Search for the cell housing the specified text and yield its (X, Y) center coordinate. 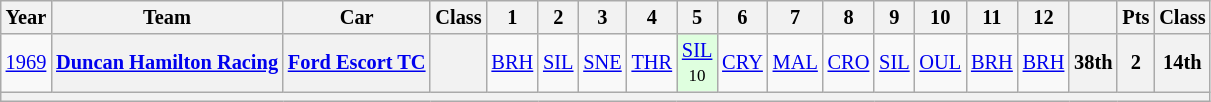
11 (992, 17)
MAL (796, 63)
3 (602, 17)
8 (849, 17)
THR (652, 63)
38th (1093, 63)
5 (697, 17)
Ford Escort TC (356, 63)
OUL (941, 63)
10 (941, 17)
SNE (602, 63)
Pts (1136, 17)
Team (167, 17)
Year (26, 17)
4 (652, 17)
1969 (26, 63)
14th (1182, 63)
7 (796, 17)
SIL10 (697, 63)
CRY (742, 63)
Car (356, 17)
Duncan Hamilton Racing (167, 63)
CRO (849, 63)
6 (742, 17)
9 (894, 17)
12 (1044, 17)
1 (513, 17)
